Output the (x, y) coordinate of the center of the cell containing the given text.  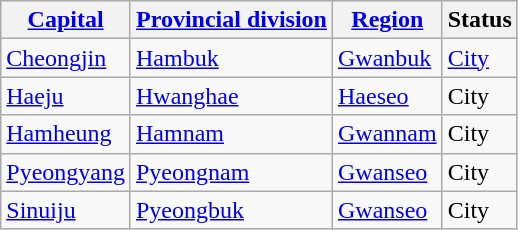
Status (480, 20)
Hamnam (231, 134)
Capital (66, 20)
Region (387, 20)
Haeseo (387, 96)
Hwanghae (231, 96)
Hamheung (66, 134)
Pyeongyang (66, 172)
Gwanbuk (387, 58)
Gwannam (387, 134)
Pyeongbuk (231, 210)
Cheongjin (66, 58)
Haeju (66, 96)
Hambuk (231, 58)
Pyeongnam (231, 172)
Provincial division (231, 20)
Sinuiju (66, 210)
